Extract the (X, Y) coordinate from the center of the cell holding the provided text.  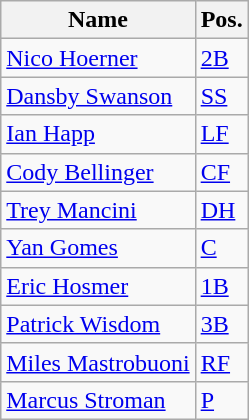
P (222, 400)
Yan Gomes (98, 248)
Marcus Stroman (98, 400)
Ian Happ (98, 134)
Eric Hosmer (98, 286)
SS (222, 96)
Name (98, 20)
Pos. (222, 20)
Patrick Wisdom (98, 324)
C (222, 248)
1B (222, 286)
RF (222, 362)
LF (222, 134)
Miles Mastrobuoni (98, 362)
CF (222, 172)
Cody Bellinger (98, 172)
3B (222, 324)
DH (222, 210)
Nico Hoerner (98, 58)
Trey Mancini (98, 210)
Dansby Swanson (98, 96)
2B (222, 58)
